For the text-containing cell, return its midpoint in [x, y] coordinate format. 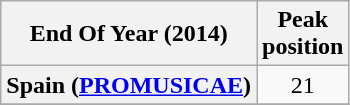
End Of Year (2014) [129, 34]
Peakposition [303, 34]
Spain (PROMUSICAE) [129, 85]
21 [303, 85]
